Detect which cell encompasses the target text, then output its [X, Y] center coordinate. 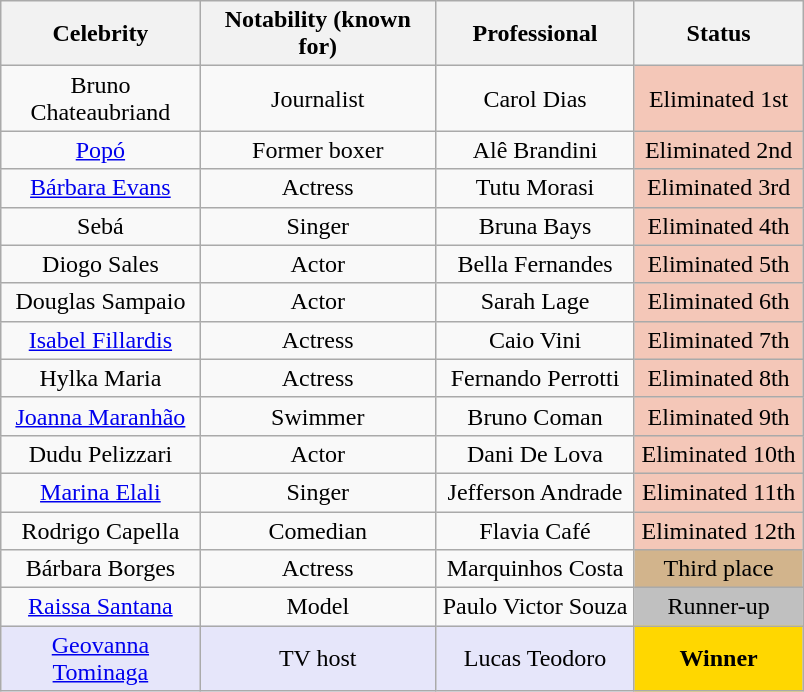
Celebrity [100, 34]
Dani De Lova [536, 454]
Paulo Victor Souza [536, 607]
Model [318, 607]
Alê Brandini [536, 150]
Douglas Sampaio [100, 302]
Caio Vini [536, 340]
Fernando Perrotti [536, 378]
Winner [718, 658]
Dudu Pelizzari [100, 454]
Status [718, 34]
Geovanna Tominaga [100, 658]
Comedian [318, 531]
Eliminated 6th [718, 302]
Rodrigo Capella [100, 531]
Professional [536, 34]
Eliminated 11th [718, 492]
Raissa Santana [100, 607]
Eliminated 12th [718, 531]
Marina Elali [100, 492]
Eliminated 9th [718, 416]
Eliminated 2nd [718, 150]
Eliminated 7th [718, 340]
Sebá [100, 226]
Hylka Maria [100, 378]
Bárbara Evans [100, 188]
Former boxer [318, 150]
Third place [718, 569]
Eliminated 4th [718, 226]
Bruna Bays [536, 226]
Eliminated 1st [718, 98]
TV host [318, 658]
Bruno Chateaubriand [100, 98]
Eliminated 8th [718, 378]
Jefferson Andrade [536, 492]
Flavia Café [536, 531]
Marquinhos Costa [536, 569]
Notability (known for) [318, 34]
Joanna Maranhão [100, 416]
Eliminated 3rd [718, 188]
Bárbara Borges [100, 569]
Eliminated 10th [718, 454]
Tutu Morasi [536, 188]
Sarah Lage [536, 302]
Isabel Fillardis [100, 340]
Diogo Sales [100, 264]
Bruno Coman [536, 416]
Eliminated 5th [718, 264]
Bella Fernandes [536, 264]
Carol Dias [536, 98]
Popó [100, 150]
Runner-up [718, 607]
Journalist [318, 98]
Swimmer [318, 416]
Lucas Teodoro [536, 658]
